Return (X, Y) of the center of cell containing provided text 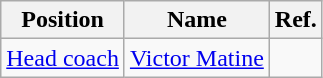
Name (196, 20)
Head coach (63, 58)
Position (63, 20)
Ref. (296, 20)
Victor Matine (196, 58)
